Provide the (x, y) coordinate of the cell's center where the given text is located.  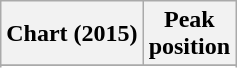
Peakposition (189, 34)
Chart (2015) (72, 34)
